For the text-containing cell, return its midpoint in [X, Y] coordinate format. 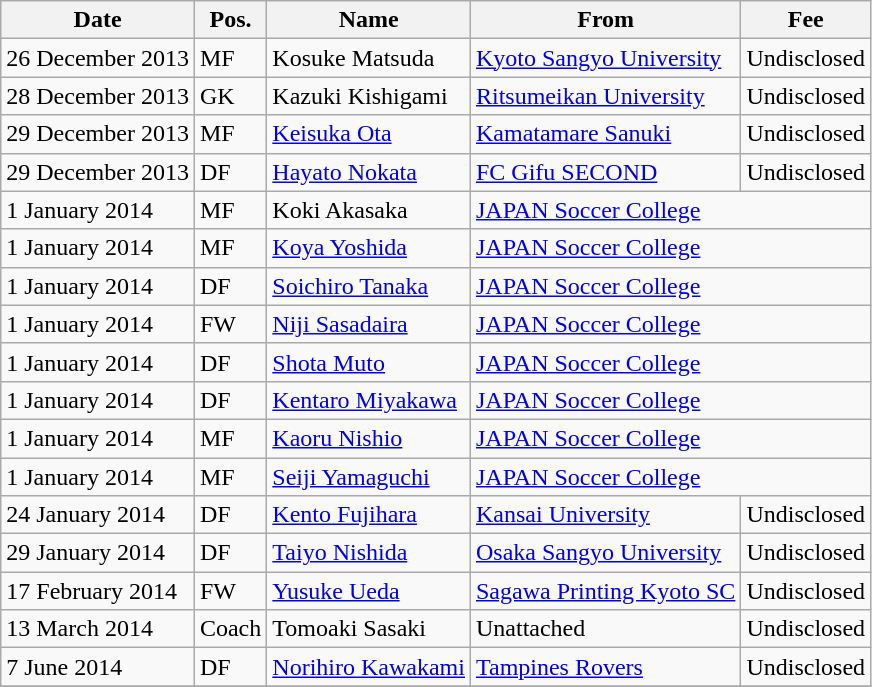
Keisuka Ota [369, 134]
FC Gifu SECOND [605, 172]
Osaka Sangyo University [605, 553]
From [605, 20]
Pos. [230, 20]
Shota Muto [369, 362]
Sagawa Printing Kyoto SC [605, 591]
Kansai University [605, 515]
Norihiro Kawakami [369, 667]
28 December 2013 [98, 96]
Kento Fujihara [369, 515]
26 December 2013 [98, 58]
Date [98, 20]
Tomoaki Sasaki [369, 629]
29 January 2014 [98, 553]
Yusuke Ueda [369, 591]
Kosuke Matsuda [369, 58]
Hayato Nokata [369, 172]
Unattached [605, 629]
24 January 2014 [98, 515]
Name [369, 20]
7 June 2014 [98, 667]
Soichiro Tanaka [369, 286]
17 February 2014 [98, 591]
13 March 2014 [98, 629]
Kazuki Kishigami [369, 96]
Kentaro Miyakawa [369, 400]
Seiji Yamaguchi [369, 477]
Taiyo Nishida [369, 553]
Ritsumeikan University [605, 96]
Kamatamare Sanuki [605, 134]
Kaoru Nishio [369, 438]
Koki Akasaka [369, 210]
Niji Sasadaira [369, 324]
Koya Yoshida [369, 248]
Tampines Rovers [605, 667]
Kyoto Sangyo University [605, 58]
Coach [230, 629]
Fee [806, 20]
GK [230, 96]
